Pinpoint the cell where the given text exists, returning its (X, Y) midpoint coordinate. 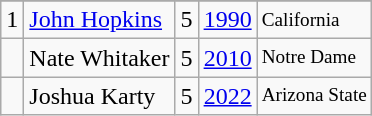
Nate Whitaker (100, 58)
1 (12, 20)
2010 (228, 58)
2022 (228, 96)
Arizona State (314, 96)
John Hopkins (100, 20)
California (314, 20)
Joshua Karty (100, 96)
1990 (228, 20)
Notre Dame (314, 58)
